Locate the cell with the specified text and output its [X, Y] center coordinate. 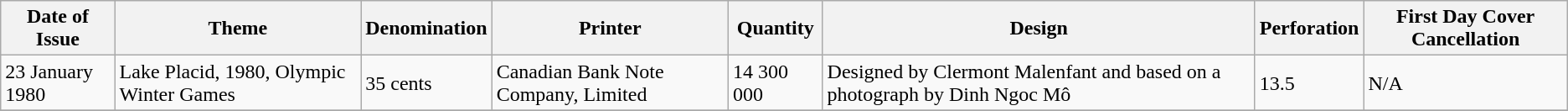
14 300 000 [776, 82]
Perforation [1309, 29]
Quantity [776, 29]
Denomination [426, 29]
Designed by Clermont Malenfant and based on a photograph by Dinh Ngoc Mô [1039, 82]
Lake Placid, 1980, Olympic Winter Games [238, 82]
23 January 1980 [58, 82]
First Day Cover Cancellation [1466, 29]
Printer [610, 29]
35 cents [426, 82]
Design [1039, 29]
Canadian Bank Note Company, Limited [610, 82]
13.5 [1309, 82]
Date of Issue [58, 29]
Theme [238, 29]
N/A [1466, 82]
